From the cell containing the given text, extract its center point as [X, Y] coordinate. 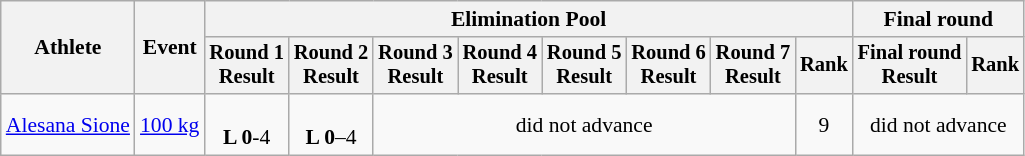
L 0–4 [331, 124]
Round 1Result [246, 66]
Elimination Pool [528, 19]
Round 2Result [331, 66]
Round 4Result [500, 66]
Athlete [68, 48]
Alesana Sione [68, 124]
Round 3Result [415, 66]
100 kg [170, 124]
Final round [938, 19]
L 0-4 [246, 124]
Final roundResult [910, 66]
Round 7Result [753, 66]
Event [170, 48]
Round 6Result [668, 66]
Round 5Result [584, 66]
9 [824, 124]
